Output the (x, y) coordinate of the center of the cell containing the given text.  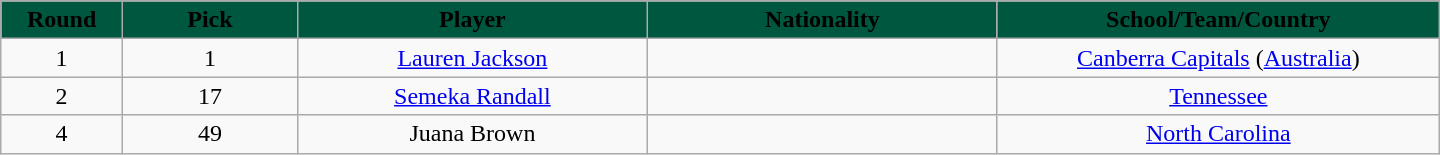
49 (210, 134)
2 (62, 96)
Lauren Jackson (472, 58)
Tennessee (1218, 96)
Pick (210, 20)
4 (62, 134)
North Carolina (1218, 134)
School/Team/Country (1218, 20)
17 (210, 96)
Round (62, 20)
Canberra Capitals (Australia) (1218, 58)
Juana Brown (472, 134)
Semeka Randall (472, 96)
Player (472, 20)
Nationality (822, 20)
